Detect which cell encompasses the target text, then output its (x, y) center coordinate. 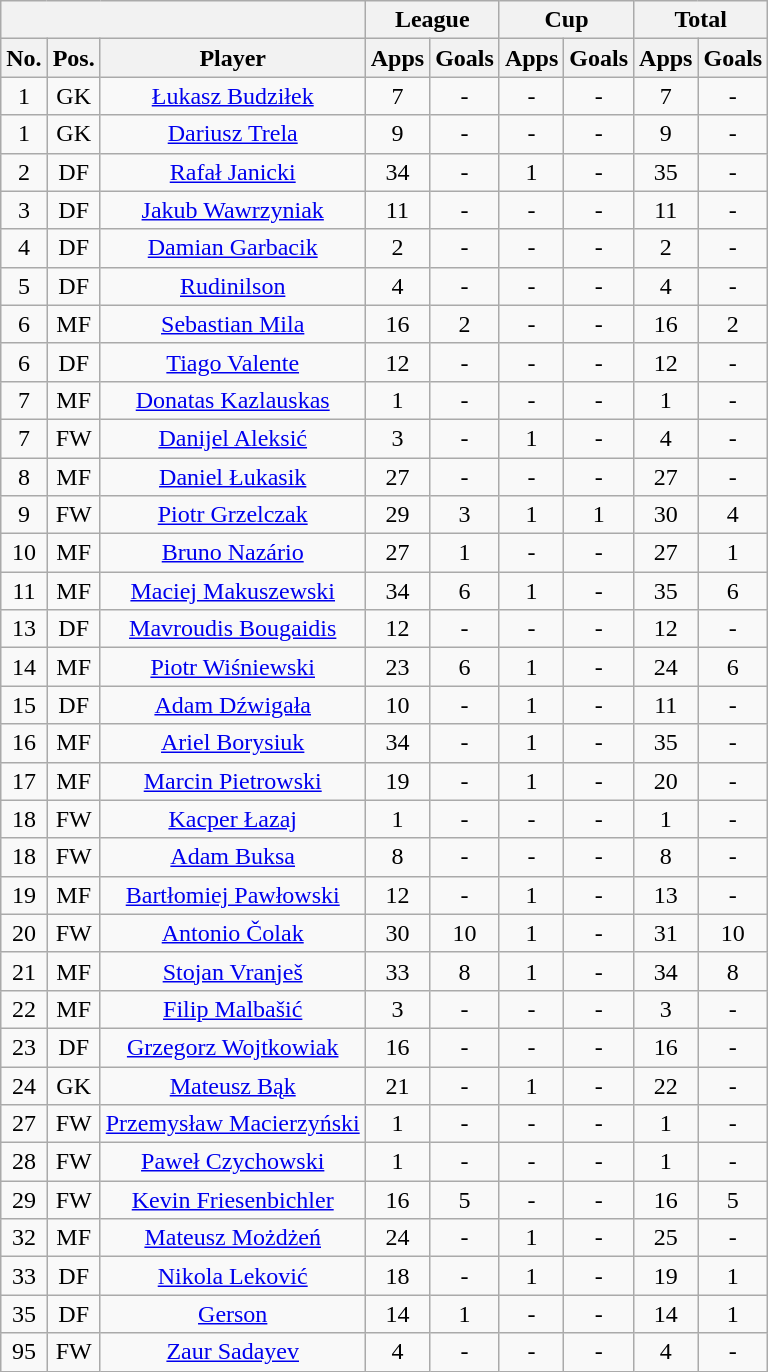
Ariel Borysiuk (232, 743)
Player (232, 58)
25 (666, 1238)
Nikola Leković (232, 1276)
Gerson (232, 1314)
Rudinilson (232, 286)
Damian Garbacik (232, 248)
Przemysław Macierzyński (232, 1124)
Total (701, 20)
Tiago Valente (232, 362)
Kacper Łazaj (232, 819)
Adam Dźwigała (232, 705)
Filip Malbašić (232, 1009)
Mavroudis Bougaidis (232, 629)
Daniel Łukasik (232, 477)
Grzegorz Wojtkowiak (232, 1047)
Adam Buksa (232, 857)
Jakub Wawrzyniak (232, 210)
31 (666, 933)
Marcin Pietrowski (232, 781)
Danijel Aleksić (232, 438)
Bartłomiej Pawłowski (232, 895)
Bruno Nazário (232, 553)
Maciej Makuszewski (232, 591)
League (432, 20)
No. (24, 58)
Paweł Czychowski (232, 1162)
32 (24, 1238)
Stojan Vranješ (232, 971)
17 (24, 781)
Mateusz Możdżeń (232, 1238)
Łukasz Budziłek (232, 96)
15 (24, 705)
Mateusz Bąk (232, 1085)
Sebastian Mila (232, 324)
28 (24, 1162)
Zaur Sadayev (232, 1352)
Kevin Friesenbichler (232, 1200)
Piotr Grzelczak (232, 515)
Dariusz Trela (232, 134)
Antonio Čolak (232, 933)
Rafał Janicki (232, 172)
Pos. (74, 58)
Cup (566, 20)
95 (24, 1352)
Donatas Kazlauskas (232, 400)
Piotr Wiśniewski (232, 667)
